Return (X, Y) of the center of cell containing provided text 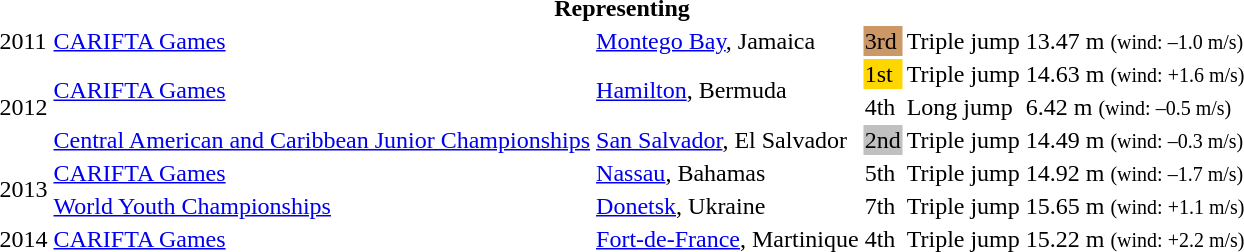
World Youth Championships (322, 206)
3rd (882, 41)
Hamilton, Bermuda (728, 90)
Central American and Caribbean Junior Championships (322, 140)
Long jump (963, 107)
5th (882, 173)
Nassau, Bahamas (728, 173)
Donetsk, Ukraine (728, 206)
San Salvador, El Salvador (728, 140)
2nd (882, 140)
1st (882, 74)
4th (882, 107)
7th (882, 206)
Montego Bay, Jamaica (728, 41)
